Return [x, y] of the center of cell containing provided text 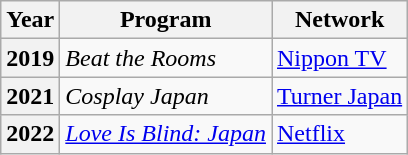
Netflix [340, 134]
2022 [30, 134]
Turner Japan [340, 96]
Nippon TV [340, 58]
Year [30, 20]
2021 [30, 96]
Network [340, 20]
Love Is Blind: Japan [166, 134]
Cosplay Japan [166, 96]
Beat the Rooms [166, 58]
Program [166, 20]
2019 [30, 58]
